Output the (x, y) coordinate of the center of the cell containing the given text.  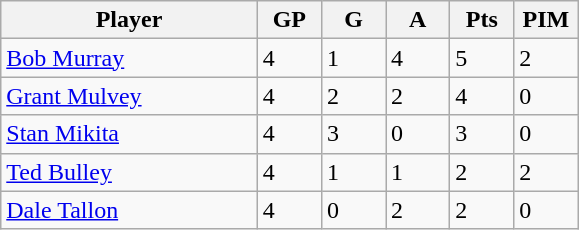
Bob Murray (130, 58)
GP (289, 20)
G (353, 20)
Player (130, 20)
Stan Mikita (130, 134)
A (418, 20)
Pts (482, 20)
5 (482, 58)
Ted Bulley (130, 172)
Grant Mulvey (130, 96)
Dale Tallon (130, 210)
PIM (546, 20)
